Return [X, Y] of the center of cell containing provided text 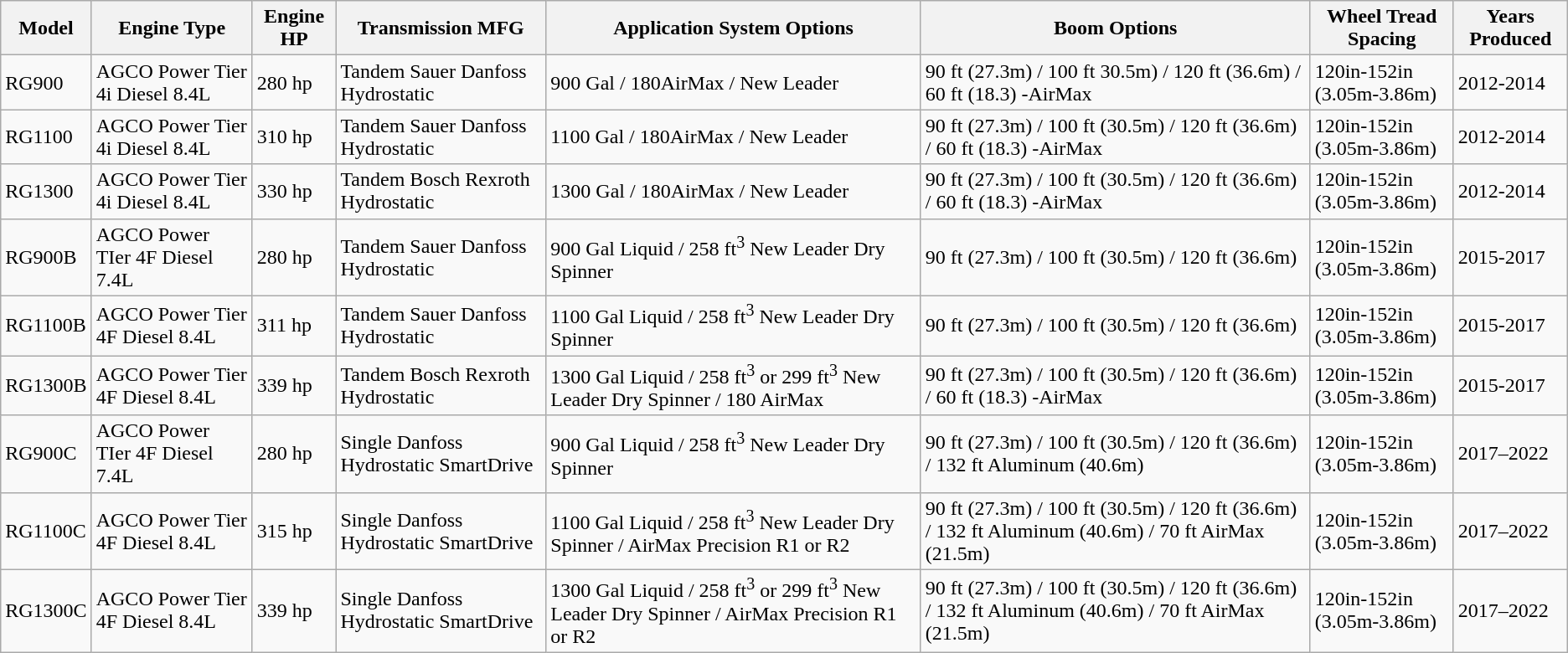
RG1300B [46, 386]
330 hp [294, 191]
RG900C [46, 454]
1100 Gal Liquid / 258 ft3 New Leader Dry Spinner [734, 326]
RG900 [46, 82]
Boom Options [1116, 28]
Application System Options [734, 28]
90 ft (27.3m) / 100 ft 30.5m) / 120 ft (36.6m) / 60 ft (18.3) -AirMax [1116, 82]
90 ft (27.3m) / 100 ft (30.5m) / 120 ft (36.6m) / 132 ft Aluminum (40.6m) [1116, 454]
RG1100 [46, 137]
RG1300 [46, 191]
Model [46, 28]
Engine HP [294, 28]
1300 Gal / 180AirMax / New Leader [734, 191]
1100 Gal Liquid / 258 ft3 New Leader Dry Spinner / AirMax Precision R1 or R2 [734, 531]
1300 Gal Liquid / 258 ft3 or 299 ft3 New Leader Dry Spinner / AirMax Precision R1 or R2 [734, 611]
900 Gal / 180AirMax / New Leader [734, 82]
RG1100B [46, 326]
Engine Type [172, 28]
1300 Gal Liquid / 258 ft3 or 299 ft3 New Leader Dry Spinner / 180 AirMax [734, 386]
Years Produced [1510, 28]
Transmission MFG [441, 28]
310 hp [294, 137]
1100 Gal / 180AirMax / New Leader [734, 137]
RG900B [46, 257]
RG1100C [46, 531]
315 hp [294, 531]
Wheel Tread Spacing [1382, 28]
RG1300C [46, 611]
311 hp [294, 326]
